Capture the cell that displays the provided text and extract its [x, y] central coordinate. 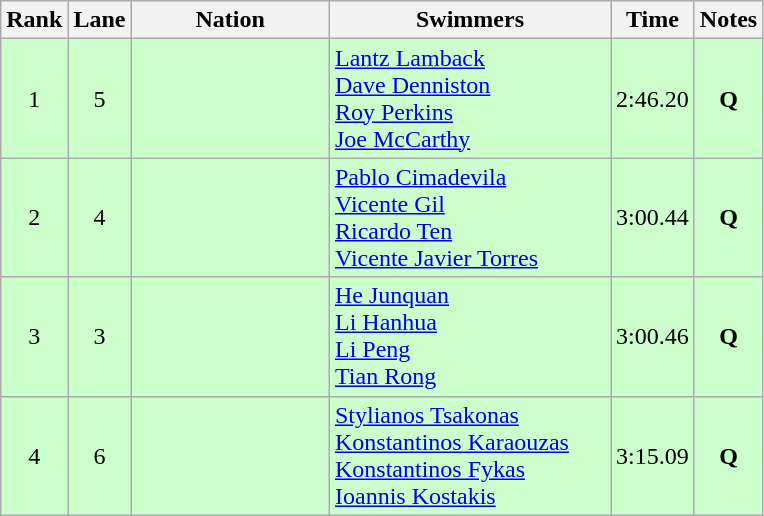
He Junquan Li Hanhua Li Peng Tian Rong [470, 336]
Pablo Cimadevila Vicente Gil Ricardo Ten Vicente Javier Torres [470, 218]
Lantz Lamback Dave Denniston Roy Perkins Joe McCarthy [470, 98]
2:46.20 [653, 98]
3:15.09 [653, 456]
3:00.46 [653, 336]
Time [653, 20]
5 [100, 98]
Stylianos Tsakonas Konstantinos Karaouzas Konstantinos Fykas Ioannis Kostakis [470, 456]
Nation [230, 20]
Notes [728, 20]
Swimmers [470, 20]
6 [100, 456]
Rank [34, 20]
Lane [100, 20]
2 [34, 218]
1 [34, 98]
3:00.44 [653, 218]
